Pinpoint the cell where the given text exists, returning its [x, y] midpoint coordinate. 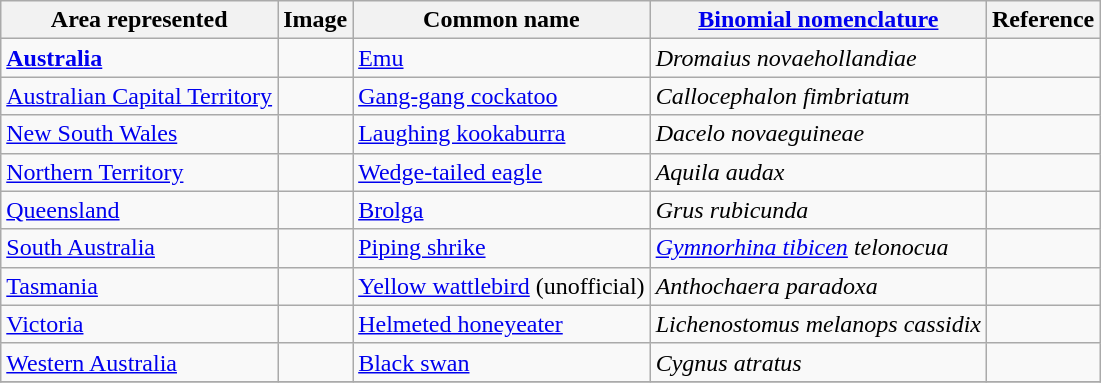
Dacelo novaeguineae [818, 134]
Northern Territory [140, 172]
Australia [140, 58]
Piping shrike [502, 248]
Anthochaera paradoxa [818, 286]
Wedge-tailed eagle [502, 172]
Reference [1044, 20]
Helmeted honeyeater [502, 324]
Gang-gang cockatoo [502, 96]
Image [316, 20]
Western Australia [140, 362]
Australian Capital Territory [140, 96]
Area represented [140, 20]
Grus rubicunda [818, 210]
Laughing kookaburra [502, 134]
Victoria [140, 324]
South Australia [140, 248]
Tasmania [140, 286]
Dromaius novaehollandiae [818, 58]
Brolga [502, 210]
Cygnus atratus [818, 362]
Callocephalon fimbriatum [818, 96]
Common name [502, 20]
Black swan [502, 362]
Yellow wattlebird (unofficial) [502, 286]
Aquila audax [818, 172]
Gymnorhina tibicen telonocua [818, 248]
Emu [502, 58]
New South Wales [140, 134]
Queensland [140, 210]
Lichenostomus melanops cassidix [818, 324]
Binomial nomenclature [818, 20]
